Identify which cell holds the provided text, then report its (X, Y) central coordinate. 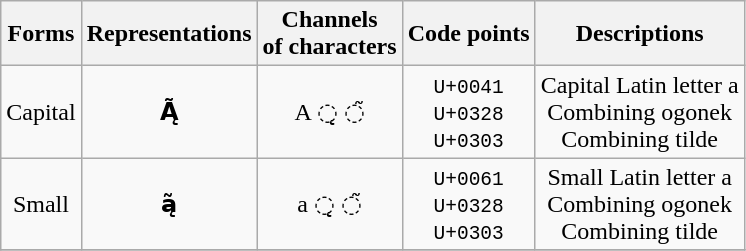
Forms (41, 34)
Capital (41, 112)
a ◌̨ ◌̃ (330, 204)
Representations (169, 34)
Small (41, 204)
A ◌̨ ◌̃ (330, 112)
Descriptions (640, 34)
Code points (468, 34)
Small Latin letter aCombining ogonekCombining tilde (640, 204)
ą̃ (169, 204)
Channelsof characters (330, 34)
U+0041U+0328U+0303 (468, 112)
U+0061U+0328U+0303 (468, 204)
Capital Latin letter aCombining ogonekCombining tilde (640, 112)
Ą̃ (169, 112)
